Pinpoint the cell where the given text exists, returning its (x, y) midpoint coordinate. 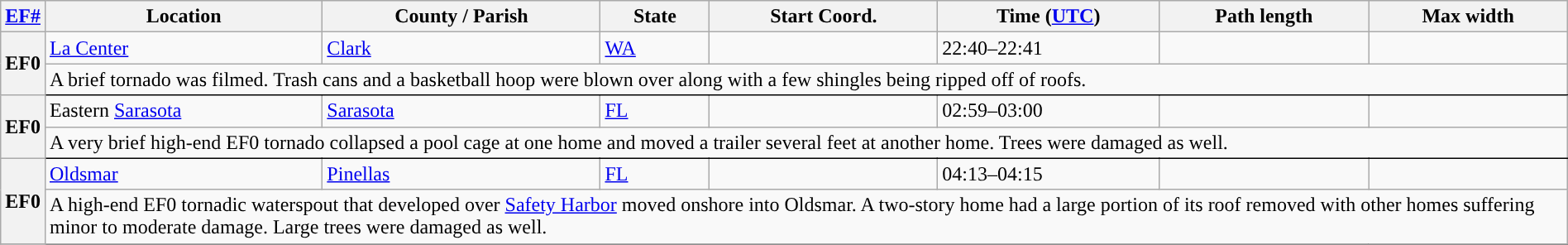
Sarasota (461, 111)
County / Parish (461, 17)
Location (184, 17)
Pinellas (461, 174)
WA (655, 48)
Eastern Sarasota (184, 111)
Path length (1264, 17)
22:40–22:41 (1049, 48)
Clark (461, 48)
A brief tornado was filmed. Trash cans and a basketball hoop were blown over along with a few shingles being ripped off of roofs. (806, 79)
State (655, 17)
La Center (184, 48)
02:59–03:00 (1049, 111)
Start Coord. (824, 17)
EF# (23, 17)
Max width (1468, 17)
Oldsmar (184, 174)
A very brief high-end EF0 tornado collapsed a pool cage at one home and moved a trailer several feet at another home. Trees were damaged as well. (806, 142)
Time (UTC) (1049, 17)
04:13–04:15 (1049, 174)
